Return the [X, Y] coordinate for the center point of the cell that contains the specified text.  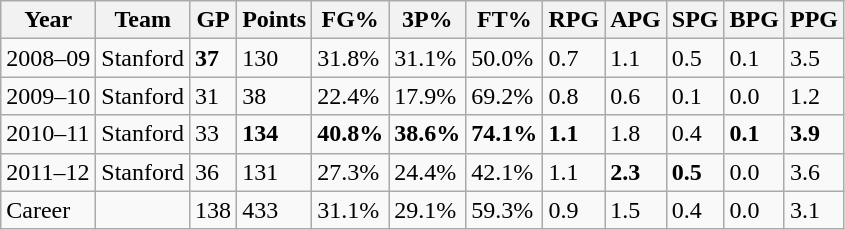
3.9 [814, 134]
17.9% [428, 96]
2.3 [636, 172]
59.3% [504, 210]
3P% [428, 20]
74.1% [504, 134]
2008–09 [48, 58]
31 [214, 96]
1.2 [814, 96]
BPG [754, 20]
42.1% [504, 172]
PPG [814, 20]
27.3% [350, 172]
40.8% [350, 134]
0.9 [574, 210]
31.8% [350, 58]
2010–11 [48, 134]
138 [214, 210]
Points [274, 20]
36 [214, 172]
69.2% [504, 96]
SPG [695, 20]
134 [274, 134]
0.6 [636, 96]
2011–12 [48, 172]
1.8 [636, 134]
37 [214, 58]
3.1 [814, 210]
Year [48, 20]
2009–10 [48, 96]
Team [143, 20]
38.6% [428, 134]
50.0% [504, 58]
131 [274, 172]
130 [274, 58]
1.5 [636, 210]
0.8 [574, 96]
0.7 [574, 58]
24.4% [428, 172]
33 [214, 134]
3.5 [814, 58]
FG% [350, 20]
FT% [504, 20]
3.6 [814, 172]
22.4% [350, 96]
29.1% [428, 210]
GP [214, 20]
APG [636, 20]
433 [274, 210]
Career [48, 210]
38 [274, 96]
RPG [574, 20]
